Scan for the cell matching the given text and deliver its (X, Y) coordinate at center. 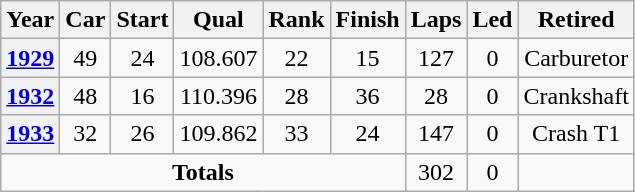
127 (436, 58)
22 (296, 58)
15 (368, 58)
Totals (203, 172)
Retired (576, 20)
1929 (30, 58)
Crash T1 (576, 134)
49 (86, 58)
Carburetor (576, 58)
147 (436, 134)
1932 (30, 96)
33 (296, 134)
Car (86, 20)
Led (492, 20)
302 (436, 172)
Year (30, 20)
Laps (436, 20)
1933 (30, 134)
48 (86, 96)
110.396 (218, 96)
Qual (218, 20)
26 (142, 134)
Crankshaft (576, 96)
108.607 (218, 58)
36 (368, 96)
16 (142, 96)
Finish (368, 20)
Rank (296, 20)
Start (142, 20)
32 (86, 134)
109.862 (218, 134)
